Locate the cell with the specified text and output its (X, Y) center coordinate. 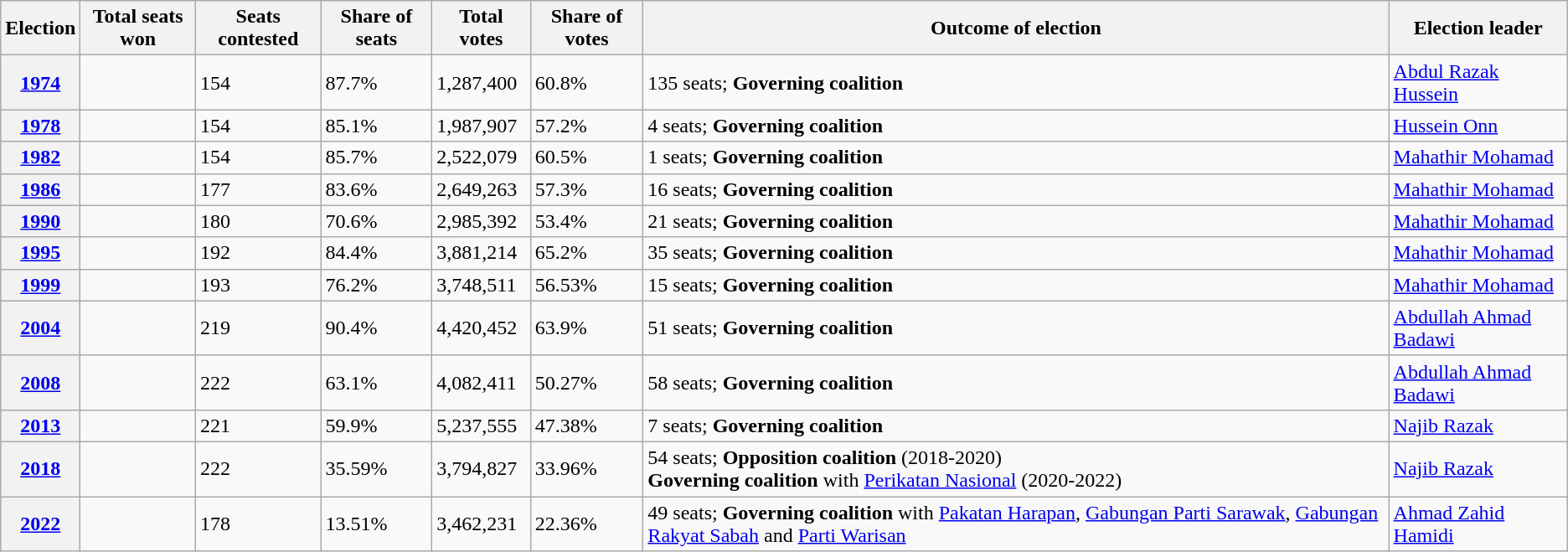
Abdul Razak Hussein (1478, 82)
Total votes (481, 28)
57.3% (586, 189)
2008 (40, 382)
Outcome of election (1016, 28)
5,237,555 (481, 426)
83.6% (377, 189)
13.51% (377, 523)
49 seats; Governing coalition with Pakatan Harapan, Gabungan Parti Sarawak, Gabungan Rakyat Sabah and Parti Warisan (1016, 523)
47.38% (586, 426)
219 (258, 328)
2,985,392 (481, 221)
Share of votes (586, 28)
2004 (40, 328)
57.2% (586, 126)
Election leader (1478, 28)
Share of seats (377, 28)
Total seats won (138, 28)
85.7% (377, 157)
35 seats; Governing coalition (1016, 253)
58 seats; Governing coalition (1016, 382)
76.2% (377, 285)
60.5% (586, 157)
35.59% (377, 469)
Ahmad Zahid Hamidi (1478, 523)
2,649,263 (481, 189)
7 seats; Governing coalition (1016, 426)
56.53% (586, 285)
85.1% (377, 126)
3,462,231 (481, 523)
177 (258, 189)
1974 (40, 82)
33.96% (586, 469)
1982 (40, 157)
22.36% (586, 523)
178 (258, 523)
4,420,452 (481, 328)
87.7% (377, 82)
Hussein Onn (1478, 126)
3,881,214 (481, 253)
21 seats; Governing coalition (1016, 221)
70.6% (377, 221)
4,082,411 (481, 382)
15 seats; Governing coalition (1016, 285)
193 (258, 285)
192 (258, 253)
51 seats; Governing coalition (1016, 328)
90.4% (377, 328)
60.8% (586, 82)
2018 (40, 469)
1999 (40, 285)
2013 (40, 426)
135 seats; Governing coalition (1016, 82)
Election (40, 28)
50.27% (586, 382)
1 seats; Governing coalition (1016, 157)
1,987,907 (481, 126)
Seats contested (258, 28)
1986 (40, 189)
221 (258, 426)
1978 (40, 126)
1,287,400 (481, 82)
54 seats; Opposition coalition (2018-2020)Governing coalition with Perikatan Nasional (2020-2022) (1016, 469)
65.2% (586, 253)
180 (258, 221)
1995 (40, 253)
3,794,827 (481, 469)
84.4% (377, 253)
4 seats; Governing coalition (1016, 126)
3,748,511 (481, 285)
2022 (40, 523)
2,522,079 (481, 157)
63.9% (586, 328)
1990 (40, 221)
53.4% (586, 221)
16 seats; Governing coalition (1016, 189)
63.1% (377, 382)
59.9% (377, 426)
